Scan for the cell matching the given text and deliver its [x, y] coordinate at center. 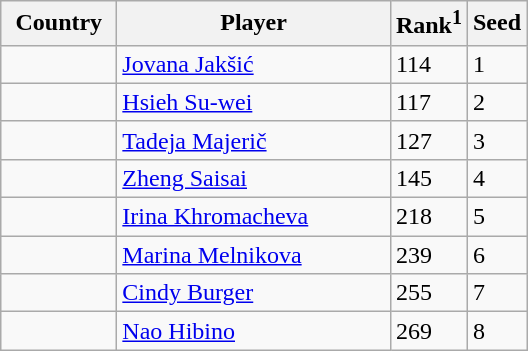
Tadeja Majerič [254, 140]
269 [428, 331]
Nao Hibino [254, 331]
8 [496, 331]
127 [428, 140]
Hsieh Su-wei [254, 102]
239 [428, 255]
255 [428, 293]
Cindy Burger [254, 293]
6 [496, 255]
218 [428, 217]
Country [59, 24]
Zheng Saisai [254, 178]
Rank1 [428, 24]
145 [428, 178]
114 [428, 64]
7 [496, 293]
Seed [496, 24]
2 [496, 102]
4 [496, 178]
Jovana Jakšić [254, 64]
1 [496, 64]
Player [254, 24]
Marina Melnikova [254, 255]
Irina Khromacheva [254, 217]
3 [496, 140]
117 [428, 102]
5 [496, 217]
